Scan for the cell matching the given text and deliver its [x, y] coordinate at center. 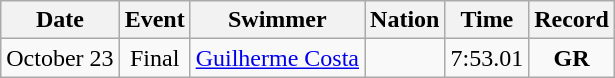
GR [572, 58]
Date [60, 20]
Final [154, 58]
Event [154, 20]
Time [487, 20]
7:53.01 [487, 58]
Nation [405, 20]
Record [572, 20]
Swimmer [277, 20]
Guilherme Costa [277, 58]
October 23 [60, 58]
